Scan for the cell matching the given text and deliver its (x, y) coordinate at center. 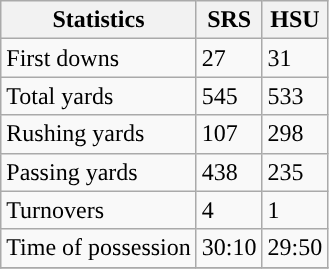
Passing yards (99, 172)
Statistics (99, 20)
298 (295, 134)
107 (229, 134)
Time of possession (99, 248)
1 (295, 210)
30:10 (229, 248)
Rushing yards (99, 134)
533 (295, 96)
545 (229, 96)
4 (229, 210)
Total yards (99, 96)
29:50 (295, 248)
First downs (99, 58)
Turnovers (99, 210)
SRS (229, 20)
HSU (295, 20)
438 (229, 172)
235 (295, 172)
31 (295, 58)
27 (229, 58)
